For the text-containing cell, return its midpoint in (X, Y) coordinate format. 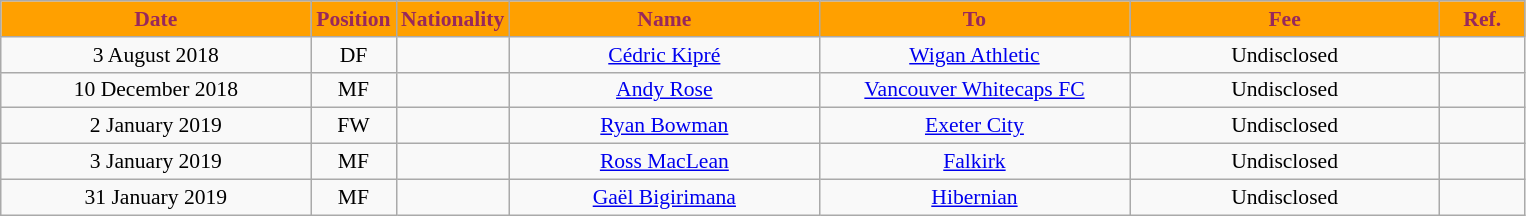
Ref. (1482, 19)
Wigan Athletic (974, 55)
To (974, 19)
31 January 2019 (156, 197)
Date (156, 19)
Ryan Bowman (664, 126)
Andy Rose (664, 90)
Name (664, 19)
3 January 2019 (156, 162)
Exeter City (974, 126)
Ross MacLean (664, 162)
Position (354, 19)
Falkirk (974, 162)
Nationality (452, 19)
2 January 2019 (156, 126)
Gaël Bigirimana (664, 197)
Fee (1285, 19)
DF (354, 55)
10 December 2018 (156, 90)
Vancouver Whitecaps FC (974, 90)
Cédric Kipré (664, 55)
FW (354, 126)
3 August 2018 (156, 55)
Hibernian (974, 197)
